From the cell containing the given text, extract its center point as (x, y) coordinate. 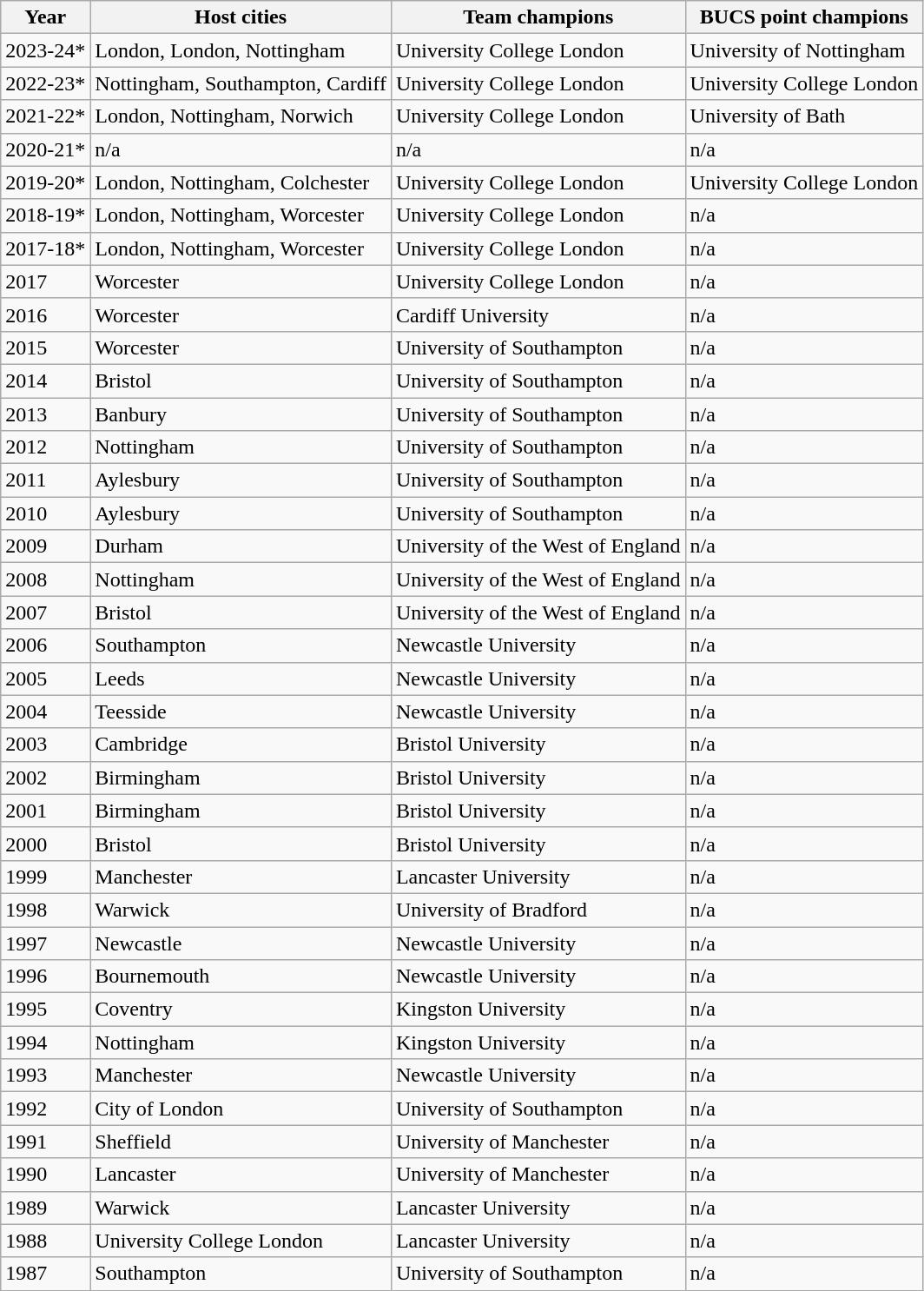
Cambridge (241, 745)
2021-22* (45, 116)
Bournemouth (241, 977)
University of Nottingham (804, 50)
1992 (45, 1109)
London, London, Nottingham (241, 50)
1988 (45, 1241)
2012 (45, 447)
Host cities (241, 17)
2005 (45, 679)
1993 (45, 1076)
Coventry (241, 1010)
2009 (45, 546)
Newcastle (241, 943)
2002 (45, 778)
2004 (45, 712)
University of Bradford (538, 910)
2008 (45, 579)
University of Bath (804, 116)
2014 (45, 381)
2018-19* (45, 215)
2016 (45, 314)
1987 (45, 1274)
Durham (241, 546)
1997 (45, 943)
1990 (45, 1175)
2007 (45, 612)
Year (45, 17)
2019-20* (45, 182)
City of London (241, 1109)
2015 (45, 348)
2017 (45, 281)
London, Nottingham, Colchester (241, 182)
1998 (45, 910)
1996 (45, 977)
2011 (45, 480)
Teesside (241, 712)
1994 (45, 1043)
2001 (45, 811)
2020-21* (45, 149)
Leeds (241, 679)
BUCS point champions (804, 17)
1989 (45, 1208)
2010 (45, 513)
Lancaster (241, 1175)
2017-18* (45, 248)
1991 (45, 1142)
2003 (45, 745)
Cardiff University (538, 314)
2023-24* (45, 50)
Sheffield (241, 1142)
Nottingham, Southampton, Cardiff (241, 83)
1995 (45, 1010)
Team champions (538, 17)
2006 (45, 645)
2022-23* (45, 83)
Banbury (241, 414)
London, Nottingham, Norwich (241, 116)
1999 (45, 877)
2000 (45, 844)
2013 (45, 414)
